Determine the (X, Y) coordinate at the center of the cell enclosing the given text.  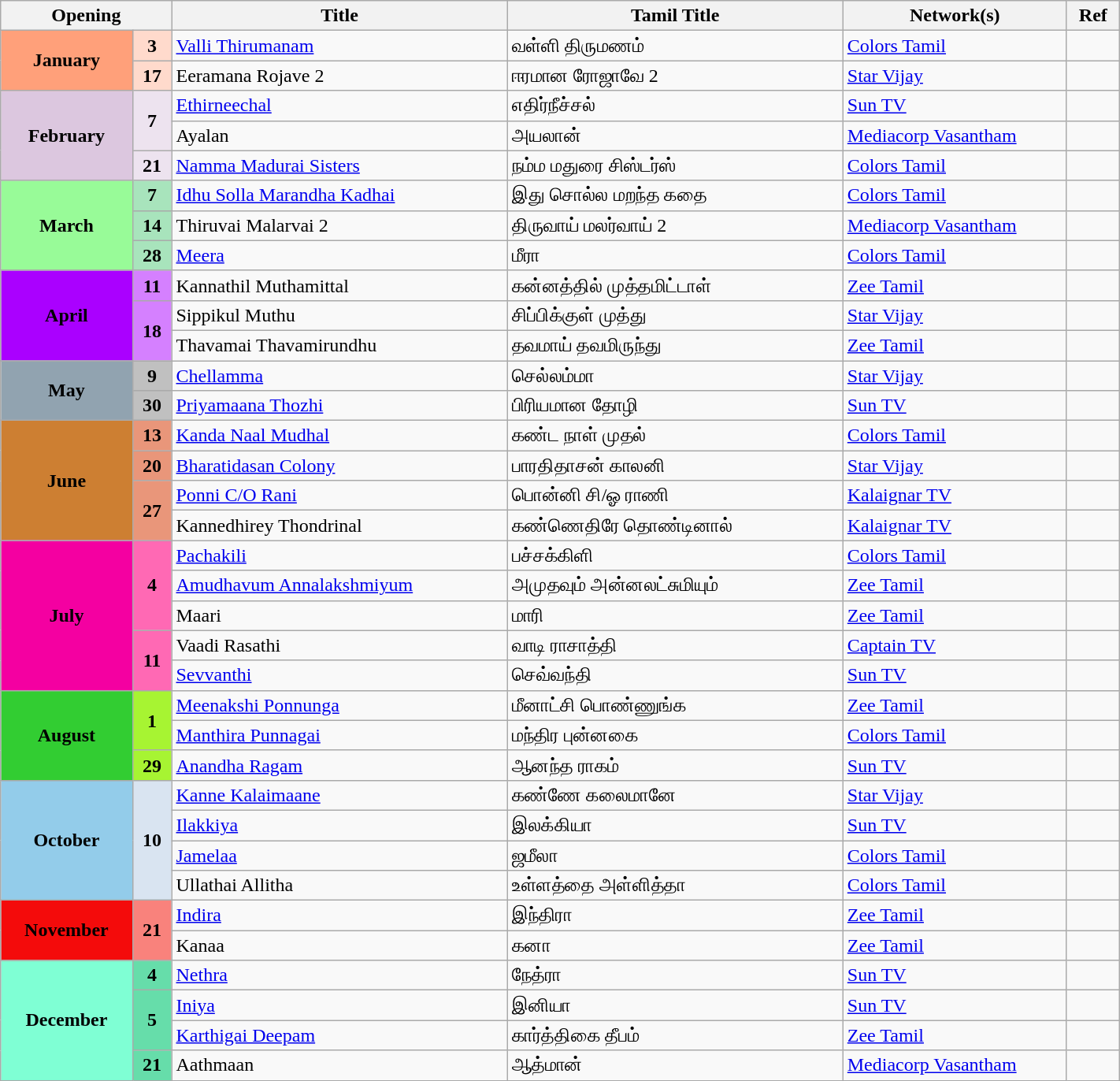
14 (152, 225)
July (66, 615)
Manthira Punnagai (339, 735)
இது சொல்ல மறந்த கதை (675, 195)
April (66, 315)
நம்ம மதுரை சிஸ்டர்ஸ் (675, 165)
வள்ளி திருமணம் (675, 46)
October (66, 840)
மீனாட்சி பொண்ணுங்க (675, 705)
Ayalan (339, 136)
வாடி ராசாத்தி (675, 645)
10 (152, 840)
Anandha Ragam (339, 765)
Kannedhirey Thondrinal (339, 526)
Opening (87, 16)
மந்திர புன்னகை (675, 735)
ஈரமான ரோஜாவே 2 (675, 76)
Pachakili (339, 555)
Indira (339, 916)
March (66, 225)
செவ்வந்தி (675, 675)
Kannathil Muthamittal (339, 285)
Ullathai Allitha (339, 886)
Sevvanthi (339, 675)
13 (152, 436)
Kanda Naal Mudhal (339, 436)
பிரியமான தோழி (675, 406)
அயலான் (675, 136)
1 (152, 720)
Meenakshi Ponnunga (339, 705)
இந்திரா (675, 916)
Captain TV (955, 645)
Namma Madurai Sisters (339, 165)
Ref (1093, 16)
நேத்ரா (675, 975)
செல்லம்மா (675, 376)
ஆத்மான் (675, 1065)
Sippikul Muthu (339, 315)
எதிர்நீச்சல் (675, 106)
கன்னத்தில் முத்தமிட்டாள் (675, 285)
3 (152, 46)
Priyamaana Thozhi (339, 406)
Tamil Title (675, 16)
Maari (339, 615)
9 (152, 376)
Thiruvai Malarvai 2 (339, 225)
இனியா (675, 1005)
December (66, 1020)
கண்ணே கலைமானே (675, 795)
20 (152, 466)
ஜமீலா (675, 855)
November (66, 931)
Iniya (339, 1005)
சிப்பிக்குள் முத்து (675, 315)
Ilakkiya (339, 825)
கண்ட நாள் முதல் (675, 436)
Kanne Kalaimaane (339, 795)
தவமாய் தவமிருந்து (675, 345)
18 (152, 330)
திருவாய் மலர்வாய் 2 (675, 225)
பொன்னி சி/ஓ ராணி (675, 496)
Valli Thirumanam (339, 46)
5 (152, 1020)
Nethra (339, 975)
இலக்கியா (675, 825)
Amudhavum Annalakshmiyum (339, 585)
Ponni C/O Rani (339, 496)
August (66, 735)
29 (152, 765)
Network(s) (955, 16)
Thavamai Thavamirundhu (339, 345)
கண்ணெதிரே தொண்டினால் (675, 526)
May (66, 391)
Jamelaa (339, 855)
மாரி (675, 615)
June (66, 481)
பாரதிதாசன் காலனி (675, 466)
ஆனந்த ராகம் (675, 765)
மீரா (675, 255)
Idhu Solla Marandha Kadhai (339, 195)
17 (152, 76)
Karthigai Deepam (339, 1035)
February (66, 136)
Aathmaan (339, 1065)
Meera (339, 255)
Title (339, 16)
அமுதவும் அன்னலட்சுமியும் (675, 585)
30 (152, 406)
பச்சக்கிளி (675, 555)
கனா (675, 945)
January (66, 61)
28 (152, 255)
Kanaa (339, 945)
Eeramana Rojave 2 (339, 76)
Ethirneechal (339, 106)
Bharatidasan Colony (339, 466)
கார்த்திகை தீபம் (675, 1035)
Vaadi Rasathi (339, 645)
உள்ளத்தை அள்ளித்தா (675, 886)
Chellamma (339, 376)
27 (152, 511)
